Return the (X, Y) coordinate for the center point of the cell that contains the specified text.  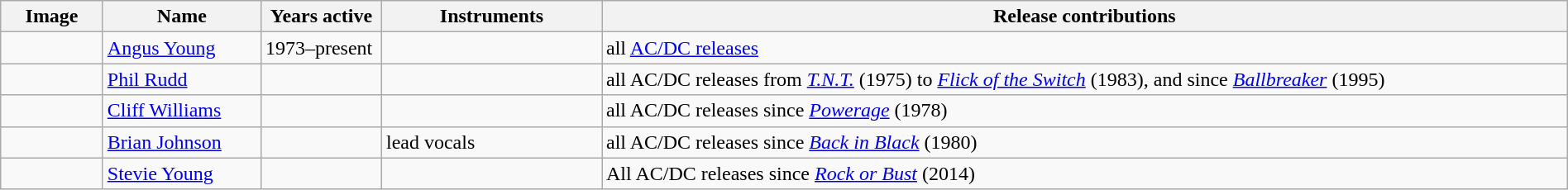
Years active (321, 17)
Brian Johnson (182, 142)
Stevie Young (182, 173)
Name (182, 17)
all AC/DC releases since Powerage (1978) (1085, 111)
Release contributions (1085, 17)
all AC/DC releases from T.N.T. (1975) to Flick of the Switch (1983), and since Ballbreaker (1995) (1085, 79)
all AC/DC releases (1085, 48)
Image (52, 17)
Phil Rudd (182, 79)
1973–present (321, 48)
All AC/DC releases since Rock or Bust (2014) (1085, 173)
Cliff Williams (182, 111)
all AC/DC releases since Back in Black (1980) (1085, 142)
lead vocals (491, 142)
Instruments (491, 17)
Angus Young (182, 48)
